Output the (X, Y) coordinate of the center of the cell containing the given text.  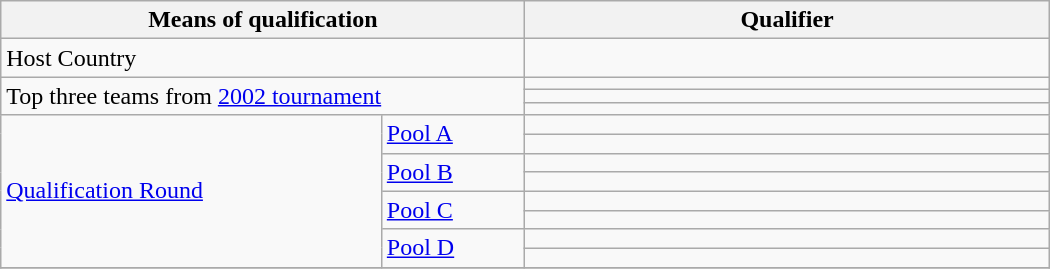
Pool A (453, 134)
Qualifier (787, 20)
Qualification Round (192, 191)
Pool B (453, 172)
Host Country (263, 58)
Means of qualification (263, 20)
Top three teams from 2002 tournament (263, 96)
Pool D (453, 248)
Pool C (453, 210)
